From the cell containing the given text, extract its center point as [X, Y] coordinate. 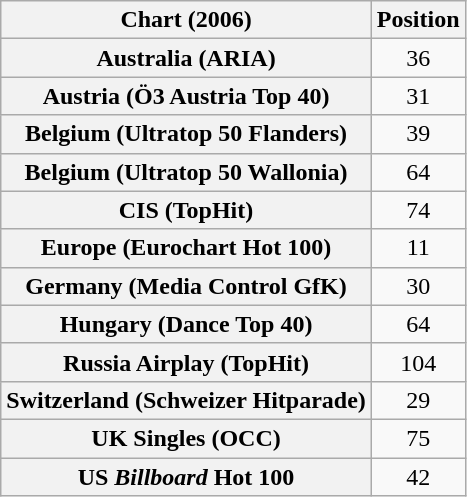
Austria (Ö3 Austria Top 40) [186, 96]
Russia Airplay (TopHit) [186, 362]
104 [418, 362]
Hungary (Dance Top 40) [186, 324]
30 [418, 286]
74 [418, 210]
Germany (Media Control GfK) [186, 286]
Australia (ARIA) [186, 58]
39 [418, 134]
US Billboard Hot 100 [186, 477]
31 [418, 96]
Position [418, 20]
42 [418, 477]
36 [418, 58]
75 [418, 438]
Chart (2006) [186, 20]
CIS (TopHit) [186, 210]
29 [418, 400]
Switzerland (Schweizer Hitparade) [186, 400]
UK Singles (OCC) [186, 438]
Europe (Eurochart Hot 100) [186, 248]
Belgium (Ultratop 50 Flanders) [186, 134]
Belgium (Ultratop 50 Wallonia) [186, 172]
11 [418, 248]
